Return the [x, y] coordinate for the center point of the cell that contains the specified text.  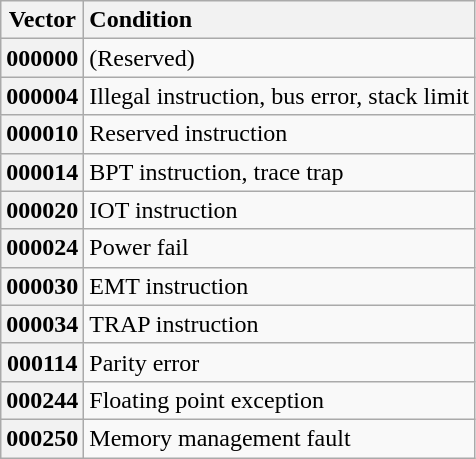
Illegal instruction, bus error, stack limit [280, 96]
Condition [280, 20]
000244 [42, 400]
000004 [42, 96]
EMT instruction [280, 286]
Power fail [280, 248]
(Reserved) [280, 58]
BPT instruction, trace trap [280, 172]
Parity error [280, 362]
000030 [42, 286]
IOT instruction [280, 210]
Reserved instruction [280, 134]
000020 [42, 210]
000114 [42, 362]
000024 [42, 248]
000014 [42, 172]
000010 [42, 134]
000034 [42, 324]
Memory management fault [280, 438]
000250 [42, 438]
000000 [42, 58]
Vector [42, 20]
Floating point exception [280, 400]
TRAP instruction [280, 324]
